Return the [X, Y] coordinate for the center point of the cell that contains the specified text.  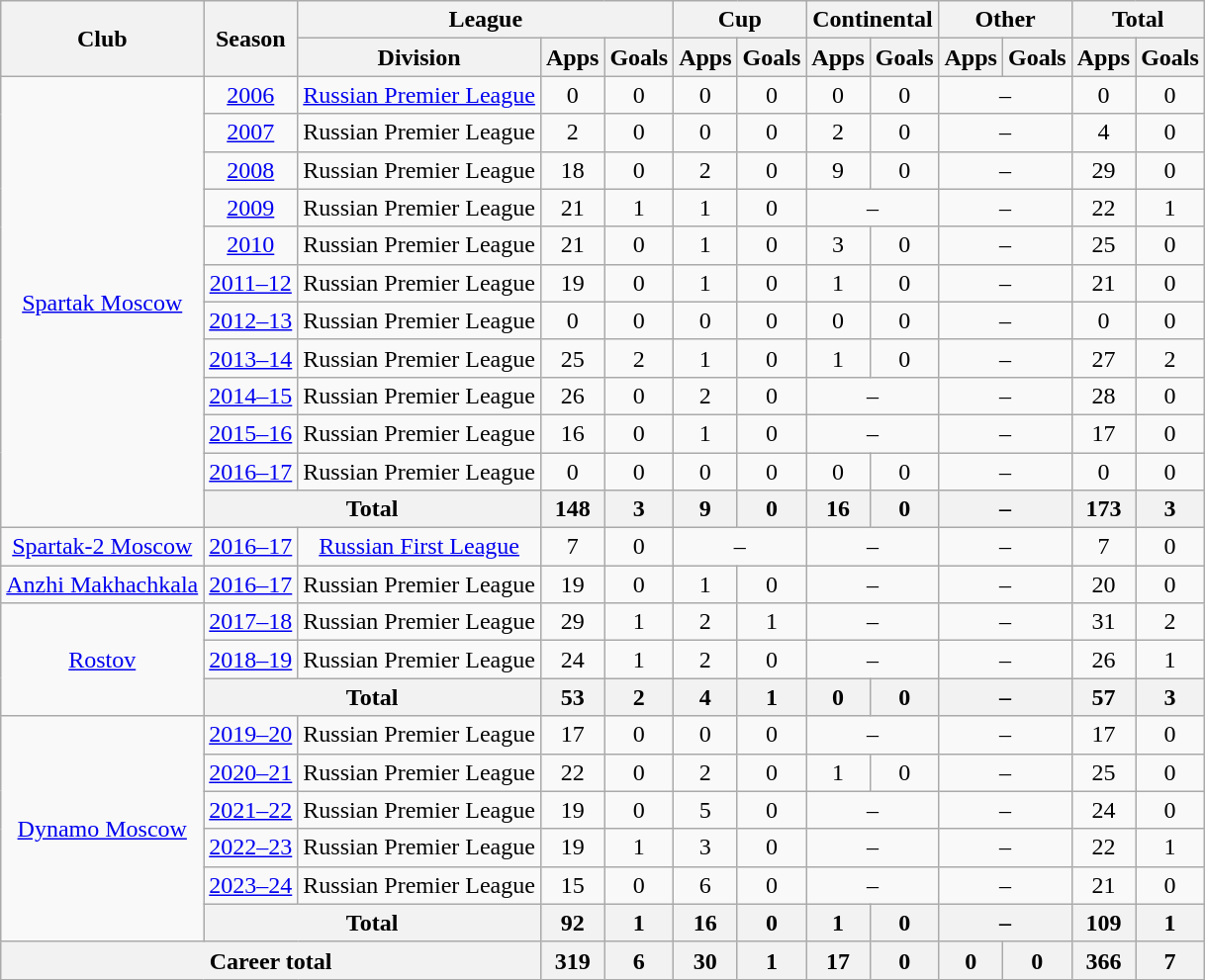
2014–15 [251, 396]
2012–13 [251, 320]
Spartak Moscow [103, 303]
Rostov [103, 660]
2017–18 [251, 622]
2023–24 [251, 885]
53 [572, 697]
2018–19 [251, 660]
2019–20 [251, 735]
2009 [251, 208]
2021–22 [251, 810]
Anzhi Makhachkala [103, 584]
Cup [740, 20]
2013–14 [251, 358]
Season [251, 39]
2020–21 [251, 772]
319 [572, 960]
Club [103, 39]
2010 [251, 245]
Division [419, 57]
15 [572, 885]
Dynamo Moscow [103, 829]
Other [1005, 20]
2008 [251, 170]
2022–23 [251, 847]
31 [1103, 622]
Spartak-2 Moscow [103, 547]
18 [572, 170]
57 [1103, 697]
2007 [251, 133]
92 [572, 923]
28 [1103, 396]
148 [572, 509]
Continental [873, 20]
2006 [251, 95]
109 [1103, 923]
Career total [271, 960]
2015–16 [251, 433]
27 [1103, 358]
173 [1103, 509]
Russian First League [419, 547]
30 [705, 960]
2011–12 [251, 283]
20 [1103, 584]
5 [705, 810]
League [486, 20]
366 [1103, 960]
